Locate the cell with the specified text and output its (X, Y) center coordinate. 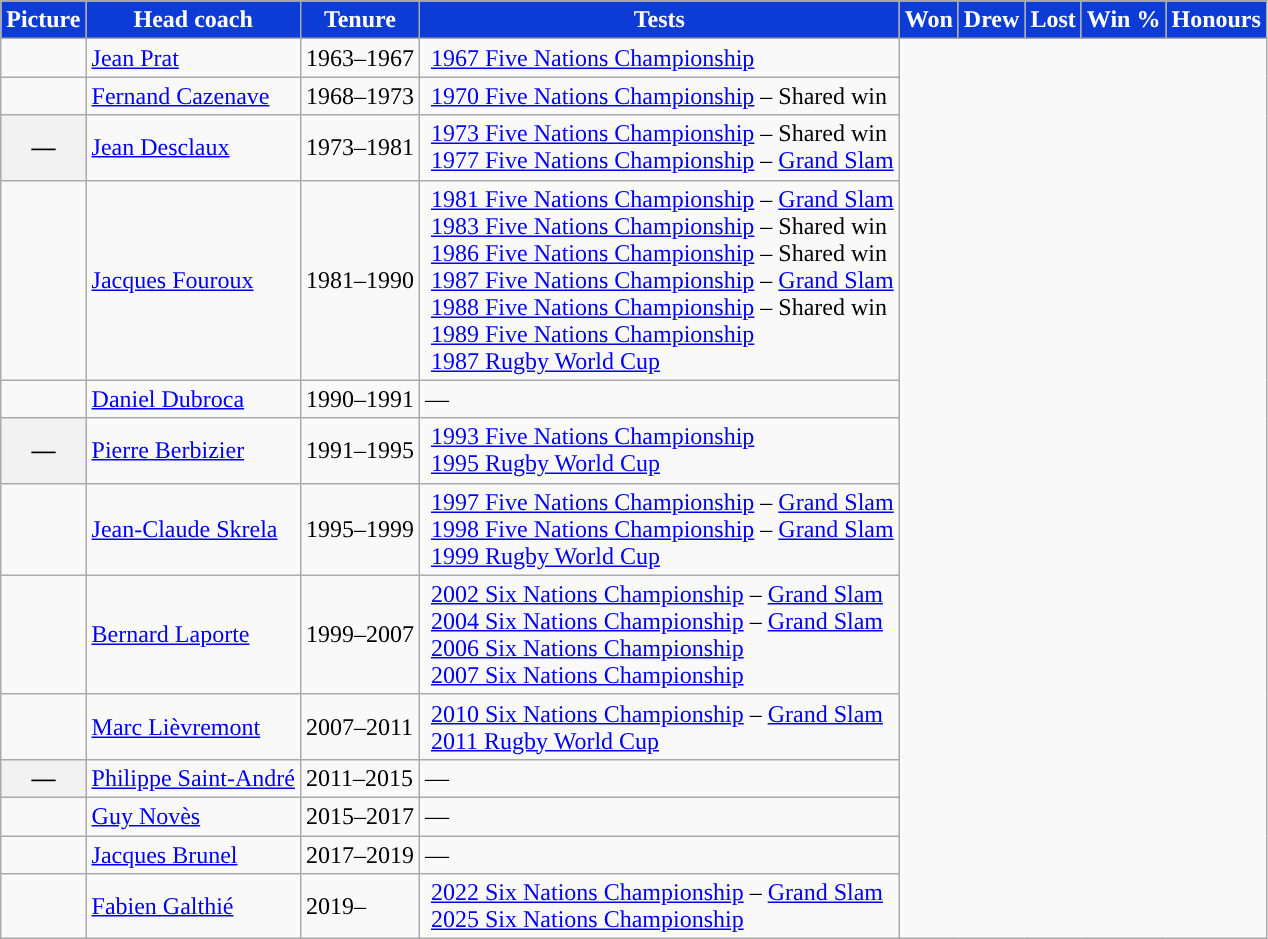
Win % (1124, 20)
Marc Lièvremont (193, 726)
Tests (659, 20)
2022 Six Nations Championship – Grand Slam 2025 Six Nations Championship (659, 906)
Won (928, 20)
2007–2011 (360, 726)
Daniel Dubroca (193, 399)
Picture (44, 20)
2017–2019 (360, 855)
Honours (1216, 20)
1963–1967 (360, 58)
1999–2007 (360, 634)
Bernard Laporte (193, 634)
1968–1973 (360, 96)
Jean Prat (193, 58)
2011–2015 (360, 778)
Jean-Claude Skrela (193, 529)
1990–1991 (360, 399)
1970 Five Nations Championship – Shared win (659, 96)
Jacques Fouroux (193, 280)
Jacques Brunel (193, 855)
1995–1999 (360, 529)
Fernand Cazenave (193, 96)
Pierre Berbizier (193, 450)
Head coach (193, 20)
Philippe Saint-André (193, 778)
Guy Novès (193, 816)
1991–1995 (360, 450)
Drew (992, 20)
Jean Desclaux (193, 148)
1981–1990 (360, 280)
1993 Five Nations Championship 1995 Rugby World Cup (659, 450)
Lost (1053, 20)
2015–2017 (360, 816)
1973 Five Nations Championship – Shared win 1977 Five Nations Championship – Grand Slam (659, 148)
2002 Six Nations Championship – Grand Slam 2004 Six Nations Championship – Grand Slam 2006 Six Nations Championship 2007 Six Nations Championship (659, 634)
Fabien Galthié (193, 906)
2010 Six Nations Championship – Grand Slam 2011 Rugby World Cup (659, 726)
Tenure (360, 20)
1973–1981 (360, 148)
2019– (360, 906)
1997 Five Nations Championship – Grand Slam 1998 Five Nations Championship – Grand Slam 1999 Rugby World Cup (659, 529)
1967 Five Nations Championship (659, 58)
